Provide the [x, y] coordinate of the cell's center where the given text is located.  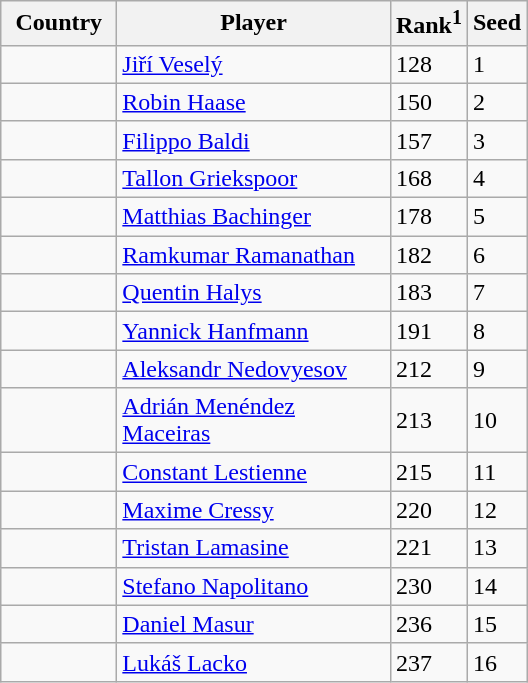
6 [496, 255]
128 [428, 64]
237 [428, 662]
Adrián Menéndez Maceiras [254, 420]
9 [496, 369]
212 [428, 369]
Lukáš Lacko [254, 662]
Ramkumar Ramanathan [254, 255]
Filippo Baldi [254, 140]
Constant Lestienne [254, 472]
Country [59, 24]
Stefano Napolitano [254, 586]
168 [428, 178]
Seed [496, 24]
150 [428, 102]
7 [496, 293]
183 [428, 293]
13 [496, 548]
Player [254, 24]
Jiří Veselý [254, 64]
178 [428, 217]
230 [428, 586]
182 [428, 255]
Yannick Hanfmann [254, 331]
Rank1 [428, 24]
8 [496, 331]
Quentin Halys [254, 293]
Robin Haase [254, 102]
220 [428, 510]
12 [496, 510]
Maxime Cressy [254, 510]
Matthias Bachinger [254, 217]
15 [496, 624]
4 [496, 178]
1 [496, 64]
215 [428, 472]
5 [496, 217]
221 [428, 548]
Tallon Griekspoor [254, 178]
2 [496, 102]
157 [428, 140]
191 [428, 331]
10 [496, 420]
16 [496, 662]
Aleksandr Nedovyesov [254, 369]
11 [496, 472]
213 [428, 420]
14 [496, 586]
Tristan Lamasine [254, 548]
3 [496, 140]
236 [428, 624]
Daniel Masur [254, 624]
